Extract the [x, y] coordinate from the center of the cell holding the provided text.  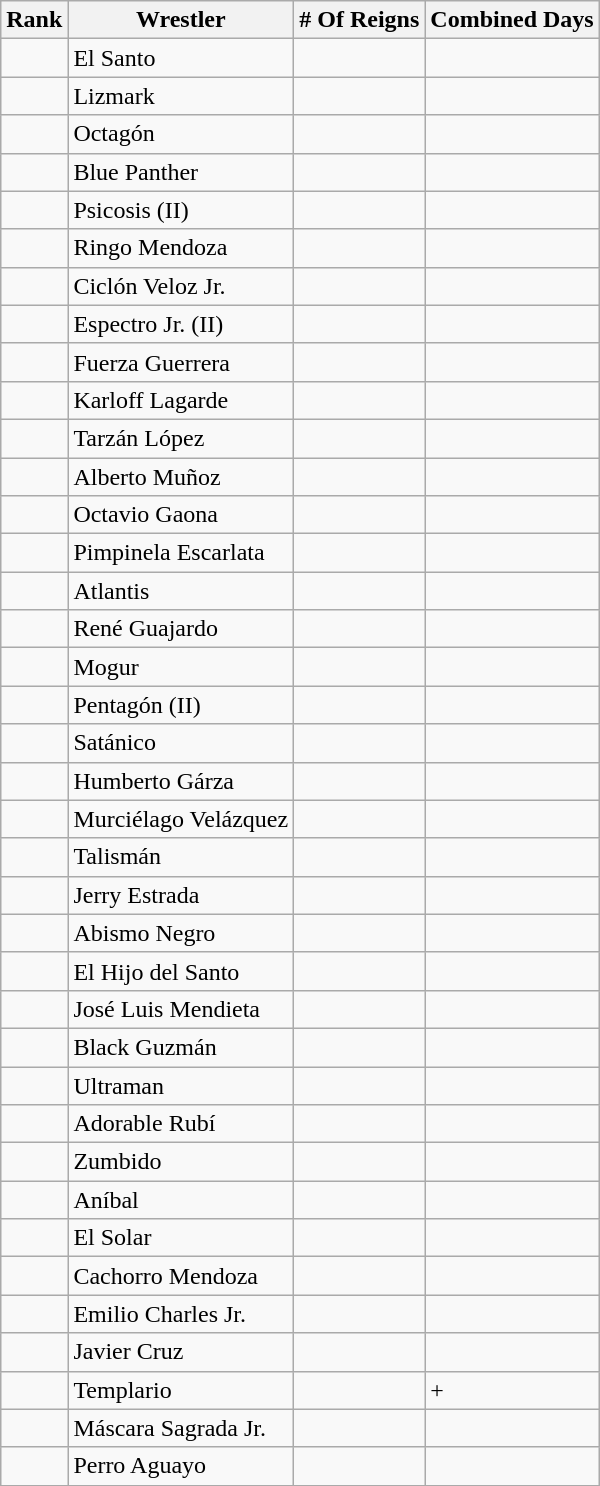
Pimpinela Escarlata [181, 553]
El Santo [181, 58]
Psicosis (II) [181, 210]
Humberto Gárza [181, 781]
Satánico [181, 743]
Black Guzmán [181, 1047]
Fuerza Guerrera [181, 362]
Javier Cruz [181, 1352]
Ringo Mendoza [181, 248]
El Solar [181, 1238]
Murciélago Velázquez [181, 819]
Alberto Muñoz [181, 477]
# Of Reigns [360, 20]
Pentagón (II) [181, 705]
Rank [34, 20]
Octavio Gaona [181, 515]
Atlantis [181, 591]
Zumbido [181, 1162]
Adorable Rubí [181, 1124]
Perro Aguayo [181, 1466]
Lizmark [181, 96]
Aníbal [181, 1200]
Combined Days [512, 20]
René Guajardo [181, 629]
Máscara Sagrada Jr. [181, 1428]
Mogur [181, 667]
Wrestler [181, 20]
Ciclón Veloz Jr. [181, 286]
Emilio Charles Jr. [181, 1314]
José Luis Mendieta [181, 1009]
Ultraman [181, 1085]
Espectro Jr. (II) [181, 324]
Talismán [181, 857]
Templario [181, 1390]
Cachorro Mendoza [181, 1276]
Blue Panther [181, 172]
+ [512, 1390]
Tarzán López [181, 438]
Jerry Estrada [181, 895]
Abismo Negro [181, 933]
Karloff Lagarde [181, 400]
El Hijo del Santo [181, 971]
Octagón [181, 134]
